Find where the given text appears and provide that cell's center as (X, Y) coordinate. 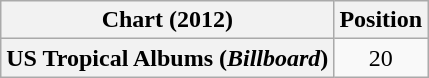
Position (381, 20)
20 (381, 58)
Chart (2012) (168, 20)
US Tropical Albums (Billboard) (168, 58)
